Search for the cell housing the specified text and yield its (x, y) center coordinate. 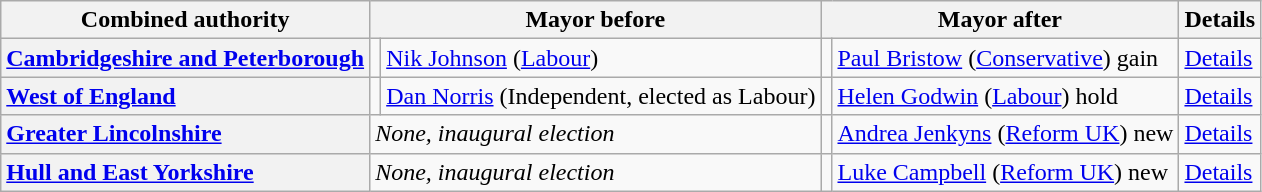
Dan Norris (Independent, elected as Labour) (601, 96)
Combined authority (186, 20)
Greater Lincolnshire (186, 134)
Paul Bristow (Conservative) gain (1006, 58)
Nik Johnson (Labour) (601, 58)
Andrea Jenkyns (Reform UK) new (1006, 134)
West of England (186, 96)
Mayor after (1000, 20)
Hull and East Yorkshire (186, 172)
Luke Campbell (Reform UK) new (1006, 172)
Mayor before (596, 20)
Helen Godwin (Labour) hold (1006, 96)
Cambridgeshire and Peterborough (186, 58)
